Output the [x, y] coordinate of the center of the cell containing the given text.  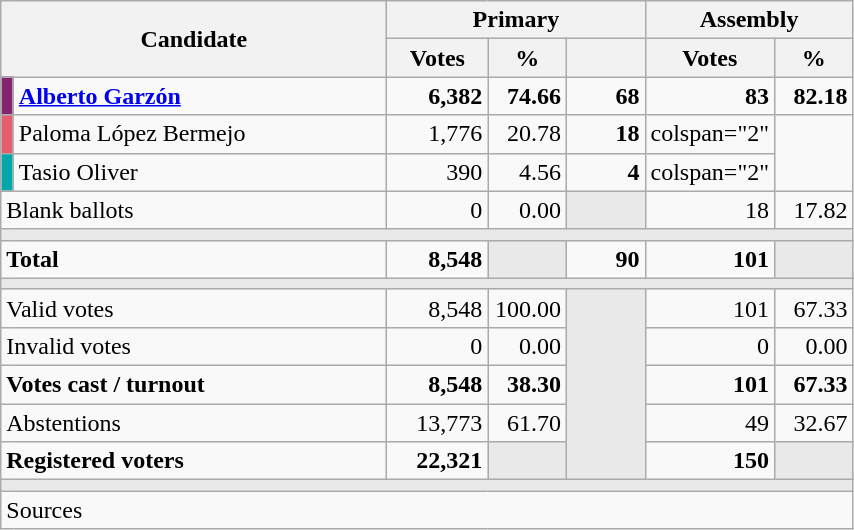
4 [606, 172]
Valid votes [194, 308]
Assembly [749, 20]
90 [606, 259]
Primary [516, 20]
Paloma López Bermejo [200, 134]
Invalid votes [194, 346]
100.00 [528, 308]
6,382 [438, 96]
17.82 [814, 210]
390 [438, 172]
4.56 [528, 172]
82.18 [814, 96]
Sources [427, 510]
38.30 [528, 384]
74.66 [528, 96]
61.70 [528, 423]
Tasio Oliver [200, 172]
Alberto Garzón [200, 96]
Total [194, 259]
Abstentions [194, 423]
Blank ballots [194, 210]
150 [710, 461]
20.78 [528, 134]
22,321 [438, 461]
49 [710, 423]
32.67 [814, 423]
83 [710, 96]
13,773 [438, 423]
Votes cast / turnout [194, 384]
Candidate [194, 39]
68 [606, 96]
Registered voters [194, 461]
1,776 [438, 134]
